Output the (x, y) coordinate of the center of the cell containing the given text.  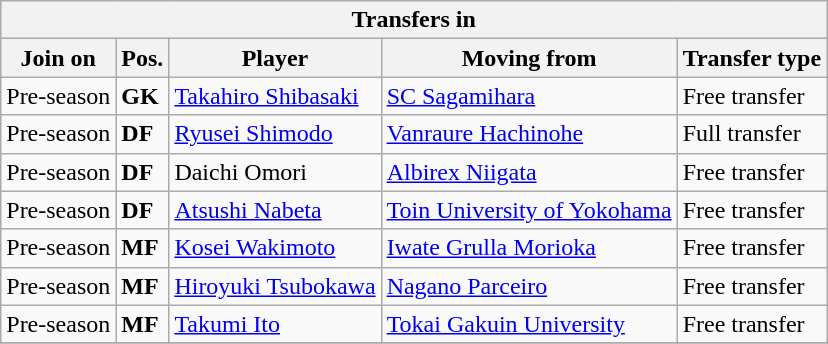
Ryusei Shimodo (275, 134)
Nagano Parceiro (529, 286)
GK (142, 96)
Hiroyuki Tsubokawa (275, 286)
Toin University of Yokohama (529, 210)
Tokai Gakuin University (529, 324)
Kosei Wakimoto (275, 248)
Full transfer (752, 134)
Transfer type (752, 58)
Takahiro Shibasaki (275, 96)
Player (275, 58)
Moving from (529, 58)
Transfers in (414, 20)
Atsushi Nabeta (275, 210)
Join on (58, 58)
Albirex Niigata (529, 172)
SC Sagamihara (529, 96)
Daichi Omori (275, 172)
Pos. (142, 58)
Iwate Grulla Morioka (529, 248)
Takumi Ito (275, 324)
Vanraure Hachinohe (529, 134)
